Locate the cell with the specified text and output its (X, Y) center coordinate. 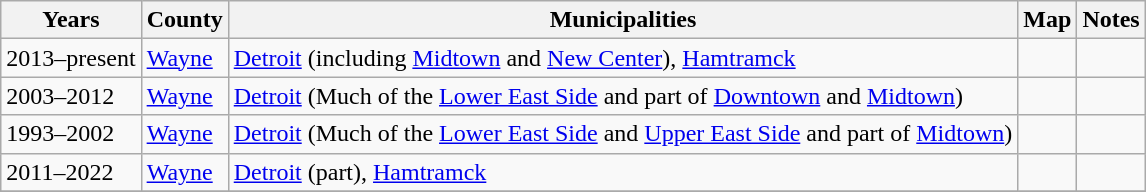
1993–2002 (71, 134)
2013–present (71, 58)
Detroit (Much of the Lower East Side and part of Downtown and Midtown) (623, 96)
Municipalities (623, 20)
2003–2012 (71, 96)
Map (1048, 20)
Detroit (including Midtown and New Center), Hamtramck (623, 58)
County (184, 20)
Notes (1111, 20)
2011–2022 (71, 172)
Years (71, 20)
Detroit (Much of the Lower East Side and Upper East Side and part of Midtown) (623, 134)
Detroit (part), Hamtramck (623, 172)
